Return [x, y] of the center of cell containing provided text 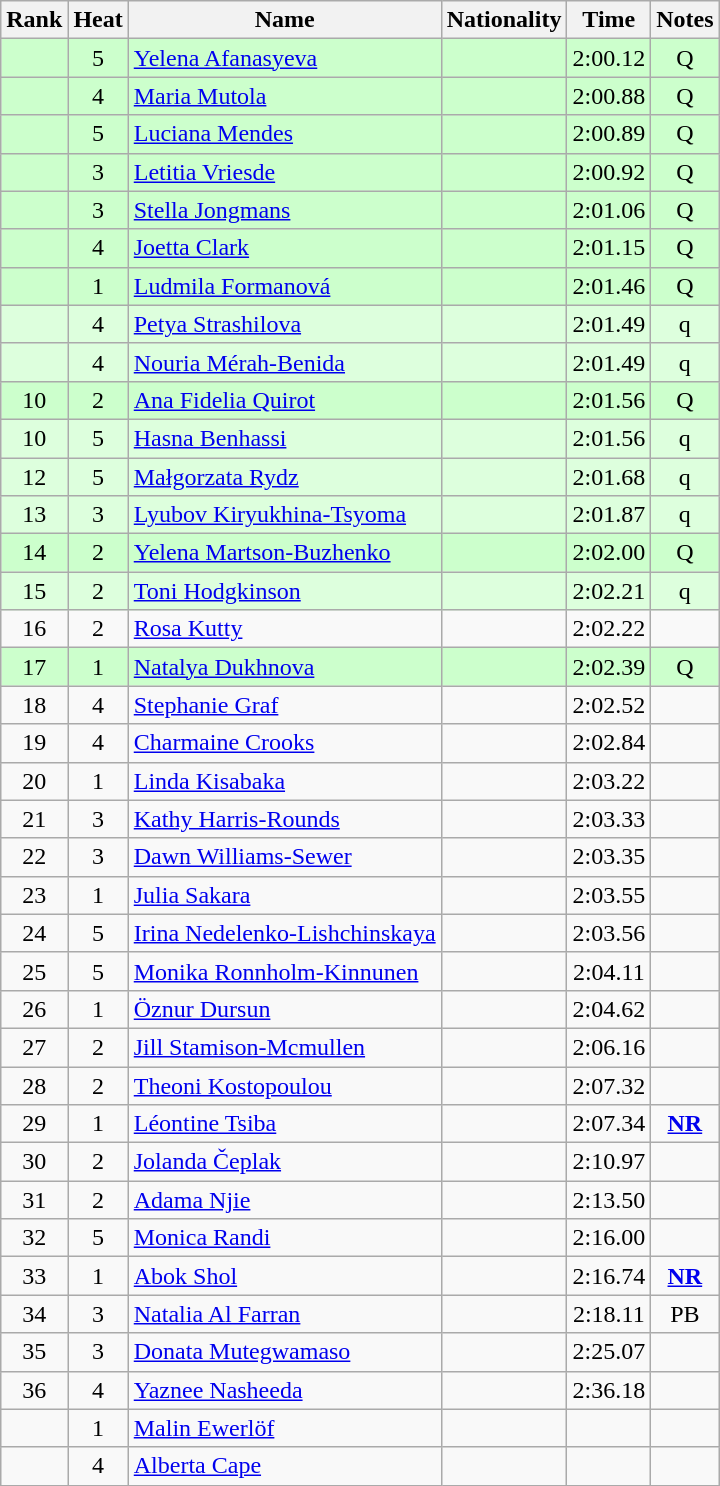
Yelena Martson-Buzhenko [284, 553]
Petya Strashilova [284, 324]
35 [34, 1352]
2:00.89 [609, 134]
2:00.12 [609, 58]
34 [34, 1314]
Natalia Al Farran [284, 1314]
Name [284, 20]
Öznur Dursun [284, 1009]
Monica Randi [284, 1238]
2:18.11 [609, 1314]
Nationality [504, 20]
Stephanie Graf [284, 705]
Dawn Williams-Sewer [284, 857]
Rosa Kutty [284, 629]
2:00.88 [609, 96]
2:02.21 [609, 591]
22 [34, 857]
Adama Njie [284, 1200]
13 [34, 515]
2:07.34 [609, 1124]
Monika Ronnholm-Kinnunen [284, 971]
12 [34, 477]
2:03.33 [609, 819]
2:36.18 [609, 1390]
15 [34, 591]
19 [34, 743]
Letitia Vriesde [284, 172]
Yaznee Nasheeda [284, 1390]
Theoni Kostopoulou [284, 1085]
2:25.07 [609, 1352]
Charmaine Crooks [284, 743]
2:16.00 [609, 1238]
Yelena Afanasyeva [284, 58]
2:02.00 [609, 553]
21 [34, 819]
Linda Kisabaka [284, 781]
Nouria Mérah-Benida [284, 362]
Jolanda Čeplak [284, 1162]
2:04.11 [609, 971]
2:03.56 [609, 933]
Malin Ewerlöf [284, 1428]
23 [34, 895]
2:03.55 [609, 895]
25 [34, 971]
14 [34, 553]
2:01.06 [609, 210]
Donata Mutegwamaso [284, 1352]
28 [34, 1085]
2:04.62 [609, 1009]
Natalya Dukhnova [284, 667]
16 [34, 629]
Irina Nedelenko-Lishchinskaya [284, 933]
Alberta Cape [284, 1466]
2:01.87 [609, 515]
PB [685, 1314]
Abok Shol [284, 1276]
Ludmila Formanová [284, 286]
33 [34, 1276]
Ana Fidelia Quirot [284, 400]
2:02.84 [609, 743]
2:02.39 [609, 667]
Rank [34, 20]
2:03.22 [609, 781]
2:07.32 [609, 1085]
31 [34, 1200]
Time [609, 20]
2:01.15 [609, 248]
2:02.22 [609, 629]
27 [34, 1047]
Julia Sakara [284, 895]
29 [34, 1124]
17 [34, 667]
20 [34, 781]
32 [34, 1238]
24 [34, 933]
Kathy Harris-Rounds [284, 819]
2:01.68 [609, 477]
2:01.46 [609, 286]
2:13.50 [609, 1200]
Maria Mutola [284, 96]
Lyubov Kiryukhina-Tsyoma [284, 515]
2:16.74 [609, 1276]
Heat [98, 20]
2:00.92 [609, 172]
2:06.16 [609, 1047]
Luciana Mendes [284, 134]
Notes [685, 20]
Małgorzata Rydz [284, 477]
2:10.97 [609, 1162]
Hasna Benhassi [284, 438]
26 [34, 1009]
30 [34, 1162]
Toni Hodgkinson [284, 591]
Léontine Tsiba [284, 1124]
18 [34, 705]
Joetta Clark [284, 248]
2:03.35 [609, 857]
36 [34, 1390]
2:02.52 [609, 705]
Stella Jongmans [284, 210]
Jill Stamison-Mcmullen [284, 1047]
